Return the [X, Y] coordinate for the center point of the cell that contains the specified text.  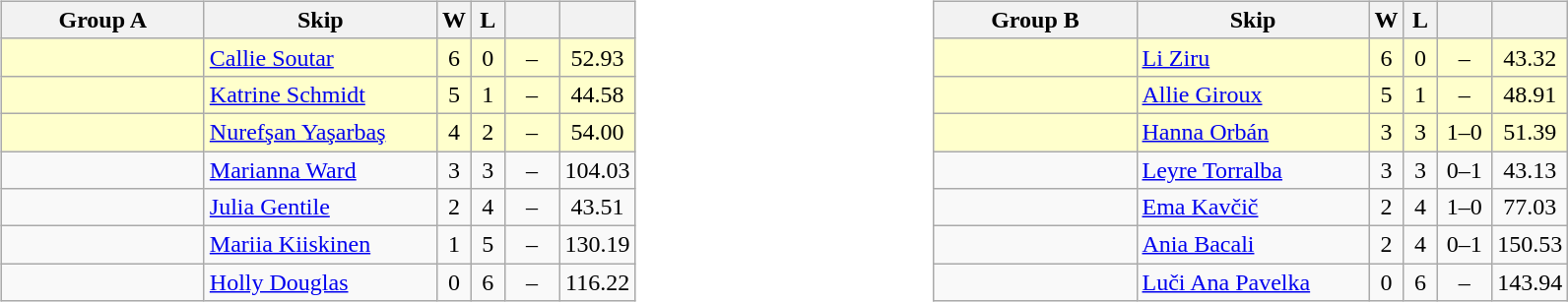
Leyre Torralba [1253, 170]
130.19 [597, 245]
51.39 [1531, 132]
52.93 [597, 57]
Katrine Schmidt [320, 94]
43.32 [1531, 57]
Ema Kavčič [1253, 208]
143.94 [1531, 282]
Nurefşan Yaşarbaş [320, 132]
Li Ziru [1253, 57]
77.03 [1531, 208]
116.22 [597, 282]
Allie Giroux [1253, 94]
Hanna Orbán [1253, 132]
43.51 [597, 208]
44.58 [597, 94]
43.13 [1531, 170]
48.91 [1531, 94]
Ania Bacali [1253, 245]
Group A [102, 20]
Marianna Ward [320, 170]
Mariia Kiiskinen [320, 245]
54.00 [597, 132]
Julia Gentile [320, 208]
Holly Douglas [320, 282]
Luči Ana Pavelka [1253, 282]
Callie Soutar [320, 57]
104.03 [597, 170]
Group B [1035, 20]
150.53 [1531, 245]
